Output the (x, y) coordinate of the center of the cell containing the given text.  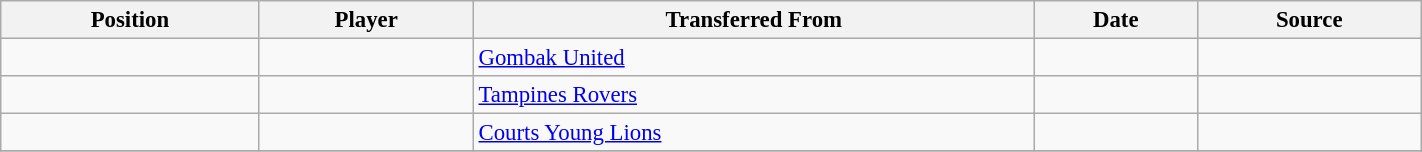
Source (1309, 20)
Tampines Rovers (754, 95)
Courts Young Lions (754, 133)
Transferred From (754, 20)
Date (1116, 20)
Player (366, 20)
Position (130, 20)
Gombak United (754, 58)
